Find where the given text appears and provide that cell's center as [x, y] coordinate. 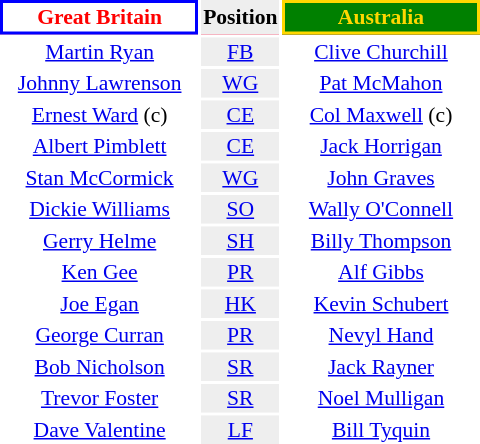
Bill Tyquin [381, 430]
SH [240, 240]
Billy Thompson [381, 240]
Kevin Schubert [381, 304]
Stan McCormick [100, 178]
Noel Mulligan [381, 398]
Ernest Ward (c) [100, 114]
Great Britain [100, 17]
Trevor Foster [100, 398]
HK [240, 304]
Jack Horrigan [381, 146]
Jack Rayner [381, 366]
Ken Gee [100, 272]
Wally O'Connell [381, 209]
Pat McMahon [381, 83]
SO [240, 209]
John Graves [381, 178]
Gerry Helme [100, 240]
Col Maxwell (c) [381, 114]
Johnny Lawrenson [100, 83]
Clive Churchill [381, 52]
LF [240, 430]
Albert Pimblett [100, 146]
Alf Gibbs [381, 272]
FB [240, 52]
Martin Ryan [100, 52]
George Curran [100, 335]
Nevyl Hand [381, 335]
Australia [381, 17]
Joe Egan [100, 304]
Position [240, 17]
Dave Valentine [100, 430]
Bob Nicholson [100, 366]
Dickie Williams [100, 209]
